Return (x, y) of the center of cell containing provided text 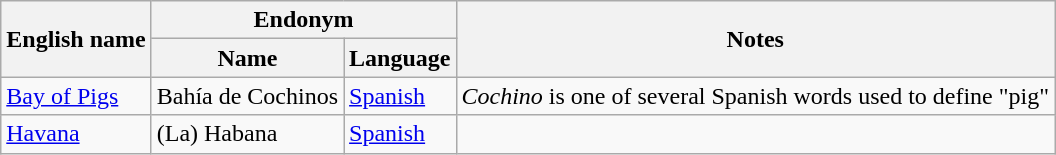
Bay of Pigs (76, 96)
English name (76, 39)
Notes (756, 39)
Name (247, 58)
Cochino is one of several Spanish words used to define "pig" (756, 96)
Endonym (304, 20)
(La) Habana (247, 134)
Bahía de Cochinos (247, 96)
Havana (76, 134)
Language (400, 58)
